Pinpoint the cell where the given text exists, returning its [X, Y] midpoint coordinate. 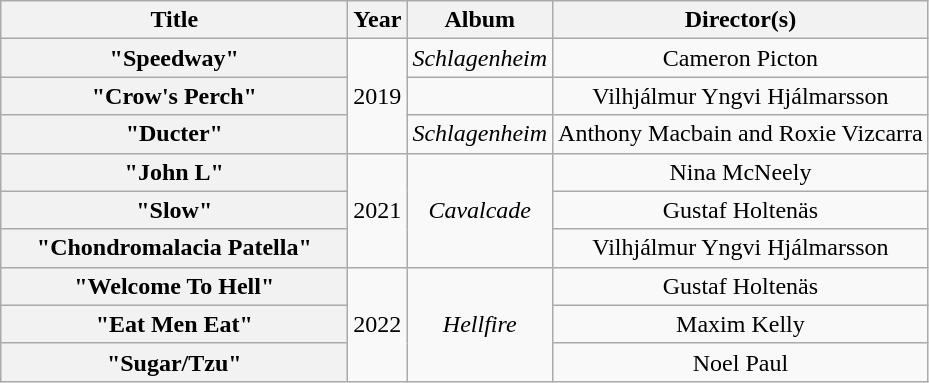
Nina McNeely [741, 172]
Year [378, 20]
Album [480, 20]
Director(s) [741, 20]
2021 [378, 210]
"Ducter" [174, 134]
"Welcome To Hell" [174, 286]
Maxim Kelly [741, 324]
"Speedway" [174, 58]
"Crow's Perch" [174, 96]
Cameron Picton [741, 58]
"Chondromalacia Patella" [174, 248]
"Eat Men Eat" [174, 324]
2022 [378, 324]
Cavalcade [480, 210]
Title [174, 20]
Noel Paul [741, 362]
"John L" [174, 172]
Hellfire [480, 324]
Anthony Macbain and Roxie Vizcarra [741, 134]
"Sugar/Tzu" [174, 362]
2019 [378, 96]
"Slow" [174, 210]
